Determine the [X, Y] coordinate at the center of the cell enclosing the given text.  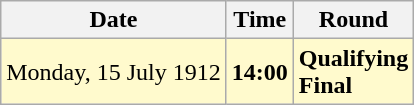
Round [353, 20]
QualifyingFinal [353, 72]
Monday, 15 July 1912 [114, 72]
14:00 [260, 72]
Time [260, 20]
Date [114, 20]
